Determine the (X, Y) coordinate at the center of the cell enclosing the given text.  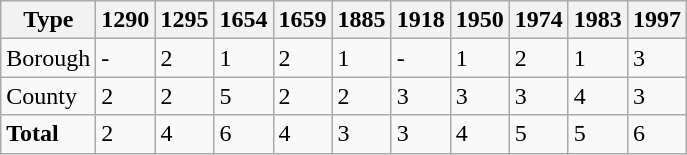
1885 (362, 20)
1974 (538, 20)
Total (48, 134)
1983 (598, 20)
Type (48, 20)
Borough (48, 58)
1950 (480, 20)
1918 (420, 20)
1295 (184, 20)
1654 (244, 20)
County (48, 96)
1659 (302, 20)
1290 (126, 20)
1997 (656, 20)
